For the text-containing cell, return its midpoint in [X, Y] coordinate format. 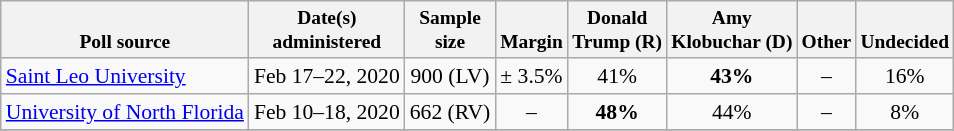
Feb 17–22, 2020 [327, 76]
44% [732, 112]
DonaldTrump (R) [618, 30]
48% [618, 112]
Other [826, 30]
Samplesize [450, 30]
16% [905, 76]
8% [905, 112]
900 (LV) [450, 76]
Saint Leo University [125, 76]
Margin [531, 30]
Poll source [125, 30]
662 (RV) [450, 112]
Feb 10–18, 2020 [327, 112]
41% [618, 76]
± 3.5% [531, 76]
University of North Florida [125, 112]
Undecided [905, 30]
Date(s)administered [327, 30]
43% [732, 76]
AmyKlobuchar (D) [732, 30]
